Extract the [X, Y] coordinate from the center of the cell holding the provided text.  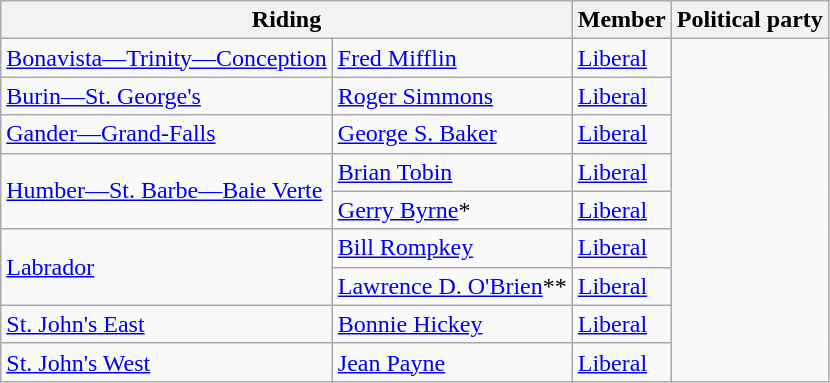
Brian Tobin [452, 172]
Burin—St. George's [167, 96]
Gander—Grand-Falls [167, 134]
St. John's West [167, 362]
Gerry Byrne* [452, 210]
George S. Baker [452, 134]
Labrador [167, 267]
Lawrence D. O'Brien** [452, 286]
St. John's East [167, 324]
Roger Simmons [452, 96]
Bonavista—Trinity—Conception [167, 58]
Bonnie Hickey [452, 324]
Member [622, 20]
Bill Rompkey [452, 248]
Humber—St. Barbe—Baie Verte [167, 191]
Fred Mifflin [452, 58]
Jean Payne [452, 362]
Riding [287, 20]
Political party [750, 20]
